Find where the given text appears and provide that cell's center as (X, Y) coordinate. 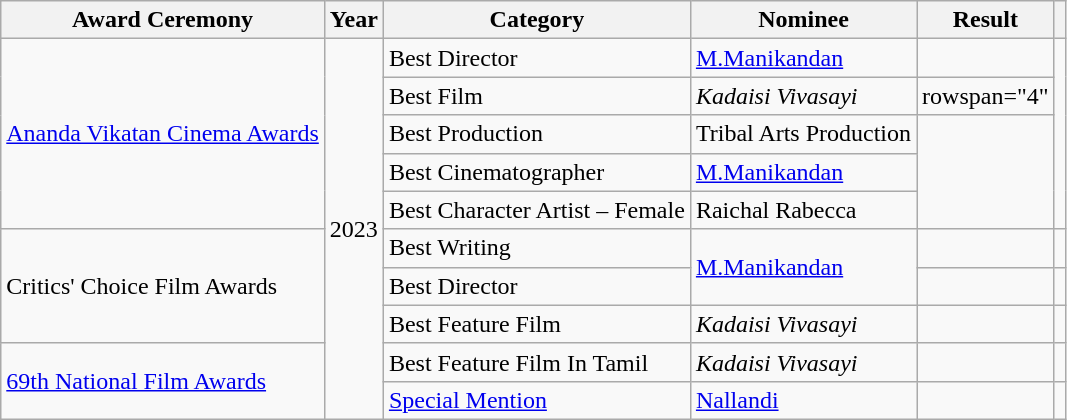
Best Film (536, 96)
Critics' Choice Film Awards (163, 286)
rowspan="4" (986, 96)
Best Feature Film (536, 324)
Ananda Vikatan Cinema Awards (163, 134)
Result (986, 20)
69th National Film Awards (163, 381)
Best Character Artist – Female (536, 210)
Category (536, 20)
Best Production (536, 134)
Best Writing (536, 248)
Award Ceremony (163, 20)
Year (354, 20)
Nominee (803, 20)
Raichal Rabecca (803, 210)
2023 (354, 230)
Nallandi (803, 400)
Special Mention (536, 400)
Tribal Arts Production (803, 134)
Best Cinematographer (536, 172)
Best Feature Film In Tamil (536, 362)
